Locate the cell with the specified text and output its (x, y) center coordinate. 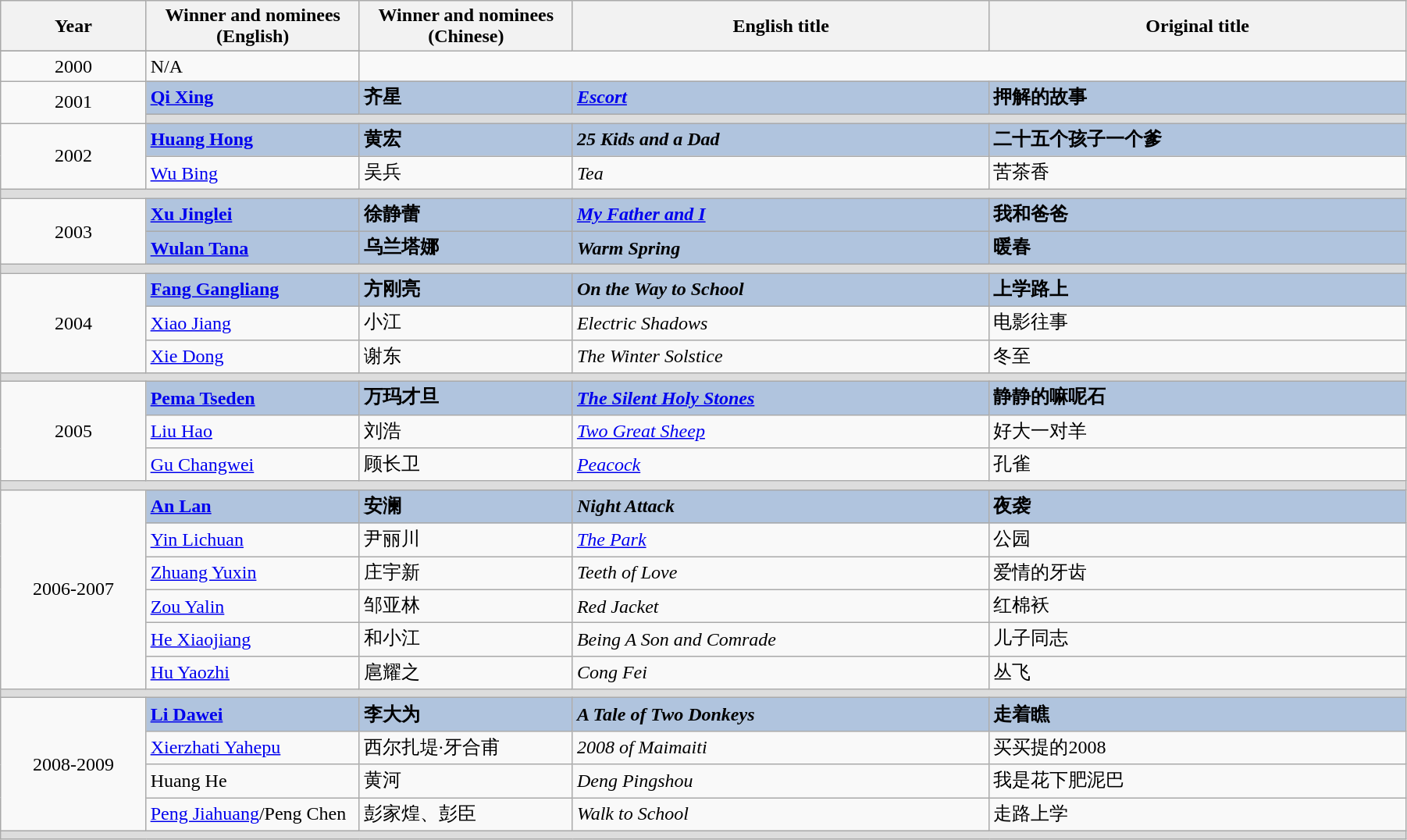
An Lan (253, 506)
Year (73, 27)
Xiao Jiang (253, 323)
苦茶香 (1198, 173)
Yin Lichuan (253, 540)
Pema Tseden (253, 398)
Gu Changwei (253, 465)
Winner and nominees(Chinese) (465, 27)
Teeth of Love (781, 573)
Red Jacket (781, 606)
暖春 (1198, 248)
Fang Gangliang (253, 290)
顾长卫 (465, 465)
黄河 (465, 781)
Night Attack (781, 506)
和小江 (465, 640)
电影往事 (1198, 323)
二十五个孩子一个爹 (1198, 141)
Deng Pingshou (781, 781)
丛飞 (1198, 673)
公园 (1198, 540)
好大一对羊 (1198, 431)
Cong Fei (781, 673)
齐星 (465, 98)
Qi Xing (253, 98)
西尔扎堤·牙合甫 (465, 748)
My Father and I (781, 215)
Xierzhati Yahepu (253, 748)
走路上学 (1198, 815)
小江 (465, 323)
A Tale of Two Donkeys (781, 715)
Being A Son and Comrade (781, 640)
Huang He (253, 781)
李大为 (465, 715)
Liu Hao (253, 431)
徐静蕾 (465, 215)
Walk to School (781, 815)
On the Way to School (781, 290)
English title (781, 27)
上学路上 (1198, 290)
Warm Spring (781, 248)
安澜 (465, 506)
扈耀之 (465, 673)
2004 (73, 323)
2005 (73, 432)
孔雀 (1198, 465)
买买提的2008 (1198, 748)
The Silent Holy Stones (781, 398)
Peng Jiahuang/Peng Chen (253, 815)
Escort (781, 98)
2002 (73, 156)
红棉袄 (1198, 606)
Two Great Sheep (781, 431)
夜袭 (1198, 506)
Winner and nominees(English) (253, 27)
Peacock (781, 465)
庄宇新 (465, 573)
静静的嘛呢石 (1198, 398)
The Park (781, 540)
N/A (253, 66)
2006-2007 (73, 589)
爱情的牙齿 (1198, 573)
Original title (1198, 27)
刘浩 (465, 431)
Li Dawei (253, 715)
我和爸爸 (1198, 215)
乌兰塔娜 (465, 248)
Huang Hong (253, 141)
He Xiaojiang (253, 640)
Wu Bing (253, 173)
儿子同志 (1198, 640)
2001 (73, 102)
2000 (73, 66)
我是花下肥泥巴 (1198, 781)
走着瞧 (1198, 715)
万玛才旦 (465, 398)
2008 of Maimaiti (781, 748)
2003 (73, 231)
Electric Shadows (781, 323)
谢东 (465, 356)
Hu Yaozhi (253, 673)
2008-2009 (73, 764)
Xu Jinglei (253, 215)
邹亚林 (465, 606)
押解的故事 (1198, 98)
Tea (781, 173)
方刚亮 (465, 290)
Xie Dong (253, 356)
彭家煌、彭臣 (465, 815)
Wulan Tana (253, 248)
Zou Yalin (253, 606)
The Winter Solstice (781, 356)
黄宏 (465, 141)
吴兵 (465, 173)
Zhuang Yuxin (253, 573)
冬至 (1198, 356)
尹丽川 (465, 540)
25 Kids and a Dad (781, 141)
